Identify which cell holds the provided text, then report its (x, y) central coordinate. 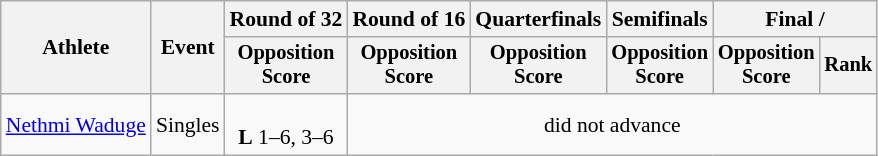
Round of 16 (408, 19)
L 1–6, 3–6 (286, 124)
Athlete (76, 48)
Event (188, 48)
Final / (795, 19)
Quarterfinals (538, 19)
Singles (188, 124)
Round of 32 (286, 19)
Semifinals (660, 19)
did not advance (612, 124)
Nethmi Waduge (76, 124)
Rank (849, 66)
